Detect which cell encompasses the target text, then output its [x, y] center coordinate. 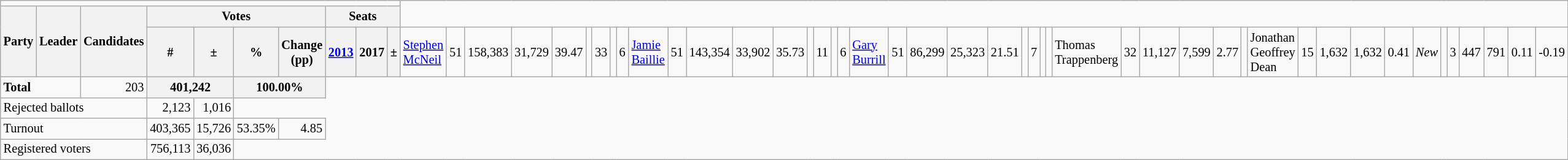
Party [18, 42]
Rejected ballots [74, 108]
Votes [236, 17]
791 [1496, 52]
39.47 [569, 52]
New [1427, 52]
53.35% [257, 129]
2013 [341, 52]
11 [823, 52]
756,113 [170, 149]
143,354 [710, 52]
33 [601, 52]
Seats [363, 17]
Candidates [114, 42]
7,599 [1197, 52]
% [257, 52]
158,383 [488, 52]
403,365 [170, 129]
32 [1130, 52]
203 [114, 87]
Turnout [74, 129]
2.77 [1228, 52]
Gary Burrill [869, 52]
1,016 [214, 108]
86,299 [927, 52]
11,127 [1159, 52]
Thomas Trappenberg [1087, 52]
3 [1453, 52]
447 [1471, 52]
31,729 [532, 52]
Stephen McNeil [424, 52]
15 [1308, 52]
0.11 [1523, 52]
15,726 [214, 129]
# [170, 52]
21.51 [1005, 52]
35.73 [790, 52]
Total [41, 87]
100.00% [280, 87]
0.41 [1399, 52]
Change (pp) [302, 52]
-0.19 [1552, 52]
7 [1034, 52]
36,036 [214, 149]
Jamie Baillie [648, 52]
4.85 [302, 129]
2017 [371, 52]
Jonathan Geoffrey Dean [1273, 52]
25,323 [968, 52]
33,902 [753, 52]
Registered voters [74, 149]
401,242 [190, 87]
Leader [58, 42]
2,123 [170, 108]
